Provide the [x, y] coordinate of the cell's center where the given text is located.  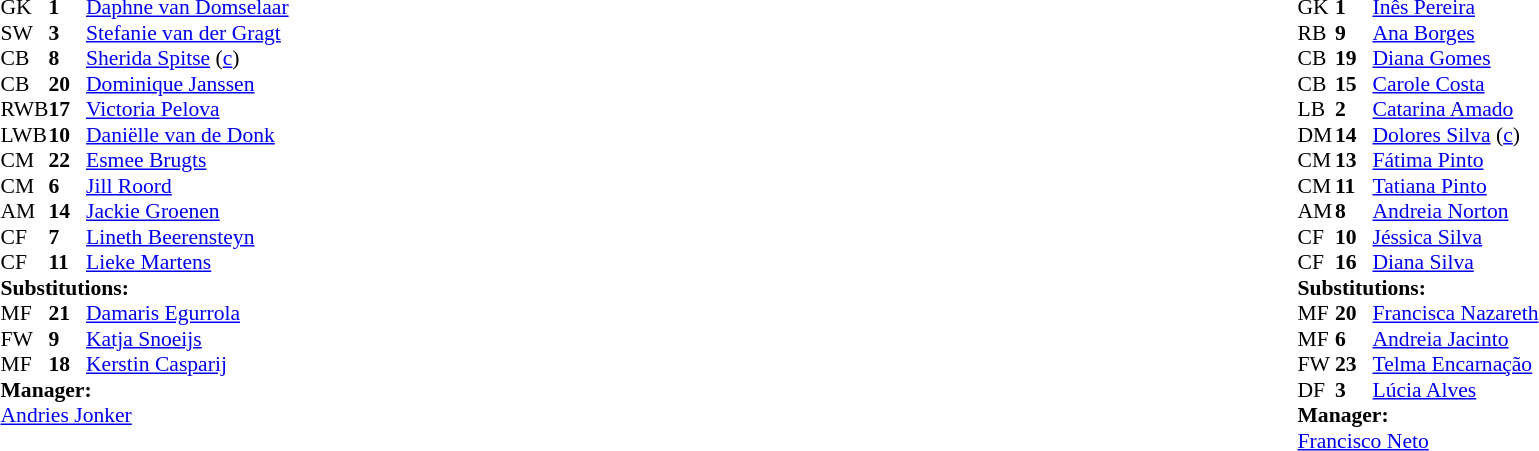
Dominique Janssen [188, 84]
18 [67, 365]
DM [1316, 135]
Diana Silva [1455, 263]
Catarina Amado [1455, 109]
2 [1354, 109]
16 [1354, 263]
Lúcia Alves [1455, 390]
Dolores Silva (c) [1455, 135]
RB [1316, 33]
Andreia Jacinto [1455, 339]
Fátima Pinto [1455, 161]
Francisca Nazareth [1455, 313]
23 [1354, 365]
21 [67, 313]
22 [67, 161]
Esmee Brugts [188, 161]
Telma Encarnação [1455, 365]
13 [1354, 161]
Jackie Groenen [188, 211]
Kerstin Casparij [188, 365]
Carole Costa [1455, 84]
Katja Snoeijs [188, 339]
Damaris Egurrola [188, 313]
Tatiana Pinto [1455, 186]
Lieke Martens [188, 263]
Victoria Pelova [188, 109]
Andries Jonker [144, 415]
LWB [24, 135]
Jéssica Silva [1455, 237]
Stefanie van der Gragt [188, 33]
Jill Roord [188, 186]
Andreia Norton [1455, 211]
SW [24, 33]
Diana Gomes [1455, 59]
Ana Borges [1455, 33]
RWB [24, 109]
Sherida Spitse (c) [188, 59]
15 [1354, 84]
DF [1316, 390]
Lineth Beerensteyn [188, 237]
LB [1316, 109]
17 [67, 109]
7 [67, 237]
Daniëlle van de Donk [188, 135]
19 [1354, 59]
